Find where the given text appears and provide that cell's center as (x, y) coordinate. 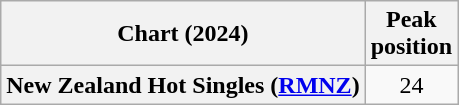
Chart (2024) (183, 34)
New Zealand Hot Singles (RMNZ) (183, 85)
Peakposition (411, 34)
24 (411, 85)
